Pinpoint the cell where the given text exists, returning its (x, y) midpoint coordinate. 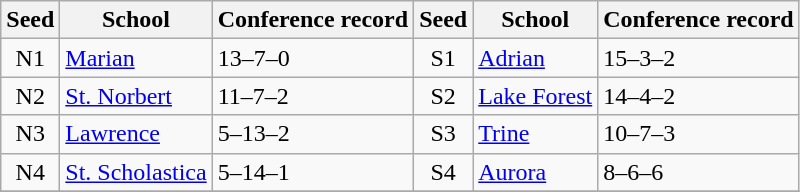
13–7–0 (312, 58)
St. Norbert (136, 96)
N1 (30, 58)
15–3–2 (698, 58)
N4 (30, 172)
S4 (444, 172)
St. Scholastica (136, 172)
S3 (444, 134)
14–4–2 (698, 96)
Aurora (536, 172)
N2 (30, 96)
Marian (136, 58)
Lawrence (136, 134)
11–7–2 (312, 96)
Adrian (536, 58)
5–13–2 (312, 134)
8–6–6 (698, 172)
5–14–1 (312, 172)
Trine (536, 134)
N3 (30, 134)
S2 (444, 96)
S1 (444, 58)
Lake Forest (536, 96)
10–7–3 (698, 134)
